Locate the cell with the specified text and output its (x, y) center coordinate. 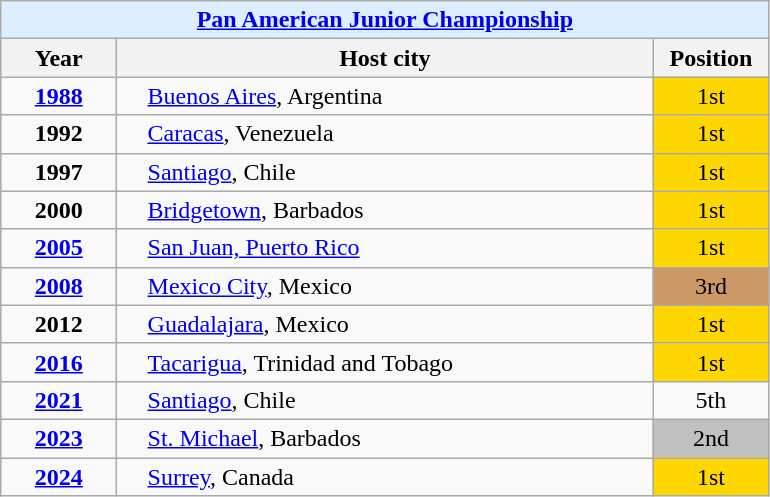
Caracas, Venezuela (385, 134)
Tacarigua, Trinidad and Tobago (385, 362)
Year (59, 58)
1988 (59, 96)
2021 (59, 400)
1997 (59, 172)
2nd (711, 438)
Guadalajara, Mexico (385, 324)
Pan American Junior Championship (385, 20)
Bridgetown, Barbados (385, 210)
Surrey, Canada (385, 477)
2000 (59, 210)
2024 (59, 477)
3rd (711, 286)
Position (711, 58)
2005 (59, 248)
2016 (59, 362)
5th (711, 400)
Host city (385, 58)
1992 (59, 134)
2008 (59, 286)
Buenos Aires, Argentina (385, 96)
2012 (59, 324)
2023 (59, 438)
Mexico City, Mexico (385, 286)
St. Michael, Barbados (385, 438)
San Juan, Puerto Rico (385, 248)
